Detect which cell encompasses the target text, then output its [x, y] center coordinate. 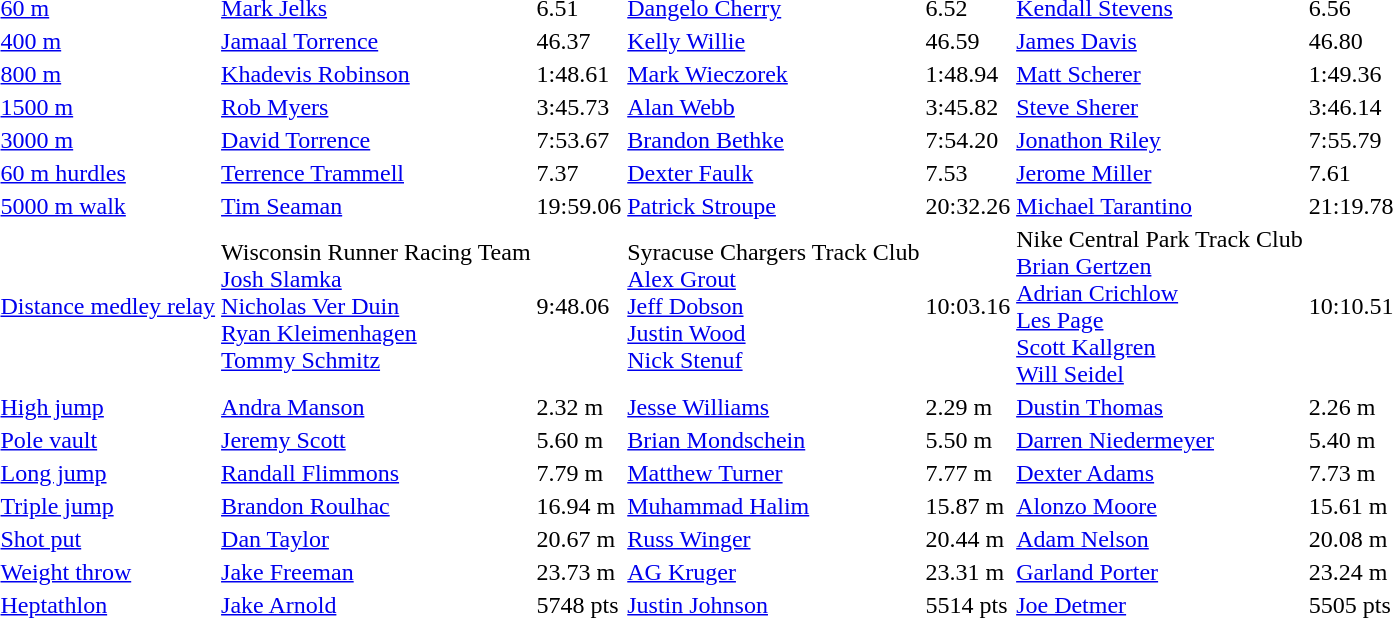
7:53.67 [579, 140]
7:54.20 [968, 140]
Jamaal Torrence [376, 41]
James Davis [1160, 41]
Dexter Faulk [774, 173]
Tim Seaman [376, 206]
Wisconsin Runner Racing TeamJosh SlamkaNicholas Ver DuinRyan KleimenhagenTommy Schmitz [376, 306]
Garland Porter [1160, 572]
23.31 m [968, 572]
2.32 m [579, 407]
7.77 m [968, 473]
Brandon Bethke [774, 140]
Nike Central Park Track ClubBrian GertzenAdrian CrichlowLes PageScott KallgrenWill Seidel [1160, 306]
Russ Winger [774, 539]
Matthew Turner [774, 473]
Michael Tarantino [1160, 206]
Mark Wieczorek [774, 74]
Rob Myers [376, 107]
Adam Nelson [1160, 539]
1:48.61 [579, 74]
Syracuse Chargers Track ClubAlex GroutJeff DobsonJustin WoodNick Stenuf [774, 306]
19:59.06 [579, 206]
10:03.16 [968, 306]
20.44 m [968, 539]
Jerome Miller [1160, 173]
46.59 [968, 41]
Brian Mondschein [774, 440]
Dan Taylor [376, 539]
3:45.82 [968, 107]
1:48.94 [968, 74]
Brandon Roulhac [376, 506]
Terrence Trammell [376, 173]
5.60 m [579, 440]
2.29 m [968, 407]
Jake Freeman [376, 572]
Steve Sherer [1160, 107]
20:32.26 [968, 206]
9:48.06 [579, 306]
7.79 m [579, 473]
Alonzo Moore [1160, 506]
Muhammad Halim [774, 506]
46.37 [579, 41]
7.53 [968, 173]
23.73 m [579, 572]
Dexter Adams [1160, 473]
Khadevis Robinson [376, 74]
16.94 m [579, 506]
Randall Flimmons [376, 473]
7.37 [579, 173]
Jonathon Riley [1160, 140]
Andra Manson [376, 407]
Matt Scherer [1160, 74]
5.50 m [968, 440]
15.87 m [968, 506]
Darren Niedermeyer [1160, 440]
Jeremy Scott [376, 440]
20.67 m [579, 539]
Patrick Stroupe [774, 206]
3:45.73 [579, 107]
Dustin Thomas [1160, 407]
Alan Webb [774, 107]
AG Kruger [774, 572]
Jesse Williams [774, 407]
David Torrence [376, 140]
Kelly Willie [774, 41]
